Pinpoint the cell where the given text exists, returning its [x, y] midpoint coordinate. 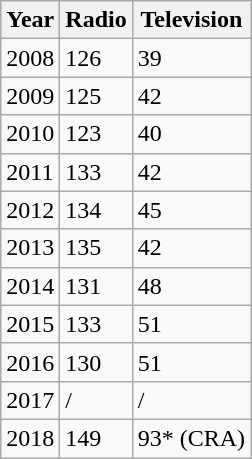
2012 [30, 210]
134 [96, 210]
131 [96, 286]
2010 [30, 134]
48 [191, 286]
135 [96, 248]
2016 [30, 362]
2008 [30, 58]
Radio [96, 20]
Television [191, 20]
126 [96, 58]
2018 [30, 438]
2009 [30, 96]
123 [96, 134]
2011 [30, 172]
125 [96, 96]
Year [30, 20]
2014 [30, 286]
130 [96, 362]
2017 [30, 400]
39 [191, 58]
2015 [30, 324]
45 [191, 210]
149 [96, 438]
2013 [30, 248]
40 [191, 134]
93* (CRA) [191, 438]
